Return [X, Y] of the center of cell containing provided text 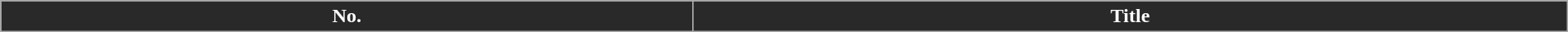
No. [347, 16]
Title [1130, 16]
